Determine the [X, Y] coordinate at the center of the cell enclosing the given text.  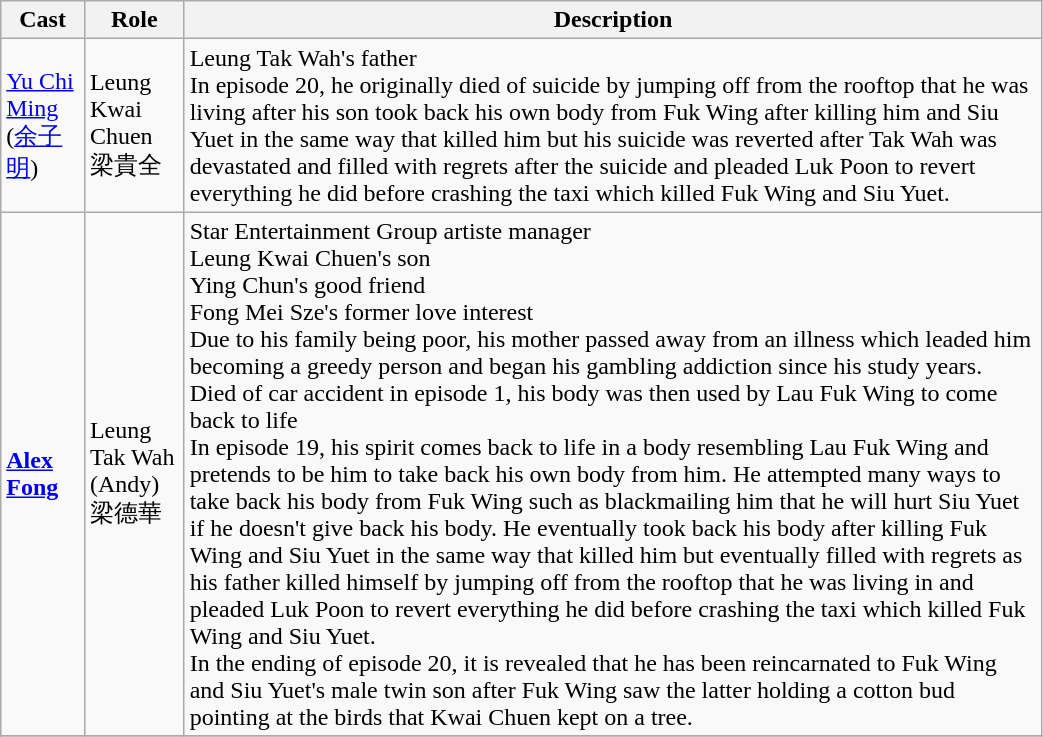
Yu Chi Ming (余子明) [43, 126]
Alex Fong [43, 474]
Leung Tak Wah (Andy)梁德華 [134, 474]
Cast [43, 20]
Description [613, 20]
Leung Kwai Chuen梁貴全 [134, 126]
Role [134, 20]
